Return (x, y) of the center of cell containing provided text 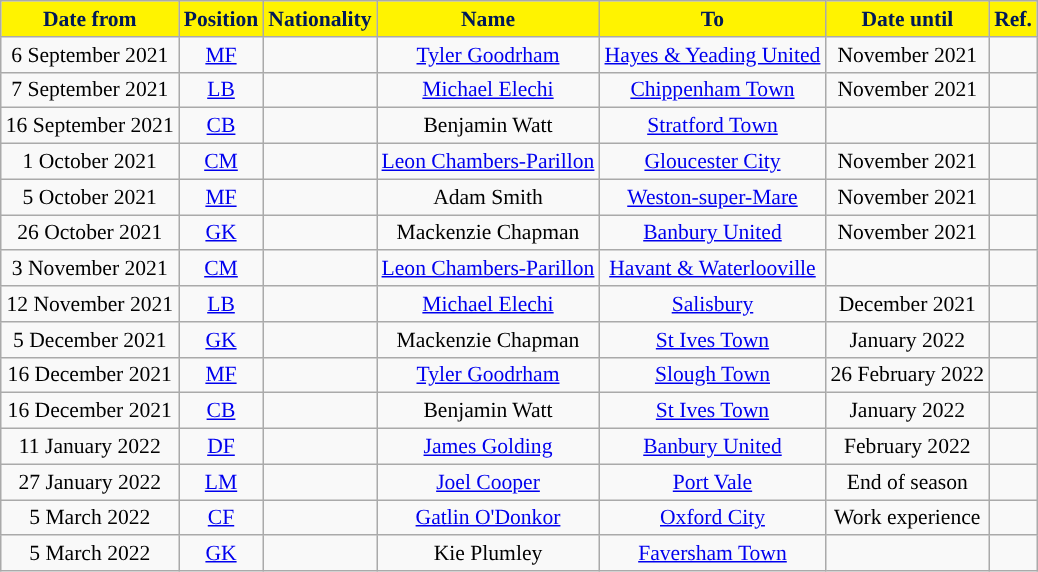
12 November 2021 (90, 304)
Name (488, 19)
End of season (907, 482)
Weston-super-Mare (712, 197)
5 October 2021 (90, 197)
26 October 2021 (90, 233)
Chippenham Town (712, 90)
16 September 2021 (90, 126)
DF (221, 447)
7 September 2021 (90, 90)
Ref. (1013, 19)
Nationality (320, 19)
Gloucester City (712, 162)
February 2022 (907, 447)
5 December 2021 (90, 340)
26 February 2022 (907, 375)
Salisbury (712, 304)
Position (221, 19)
11 January 2022 (90, 447)
1 October 2021 (90, 162)
Stratford Town (712, 126)
Faversham Town (712, 554)
27 January 2022 (90, 482)
December 2021 (907, 304)
Adam Smith (488, 197)
Kie Plumley (488, 554)
Oxford City (712, 518)
Date from (90, 19)
Havant & Waterlooville (712, 269)
James Golding (488, 447)
Work experience (907, 518)
Date until (907, 19)
6 September 2021 (90, 55)
Port Vale (712, 482)
CF (221, 518)
To (712, 19)
3 November 2021 (90, 269)
Slough Town (712, 375)
Gatlin O'Donkor (488, 518)
LM (221, 482)
Joel Cooper (488, 482)
Hayes & Yeading United (712, 55)
